Return [x, y] of the center of cell containing provided text 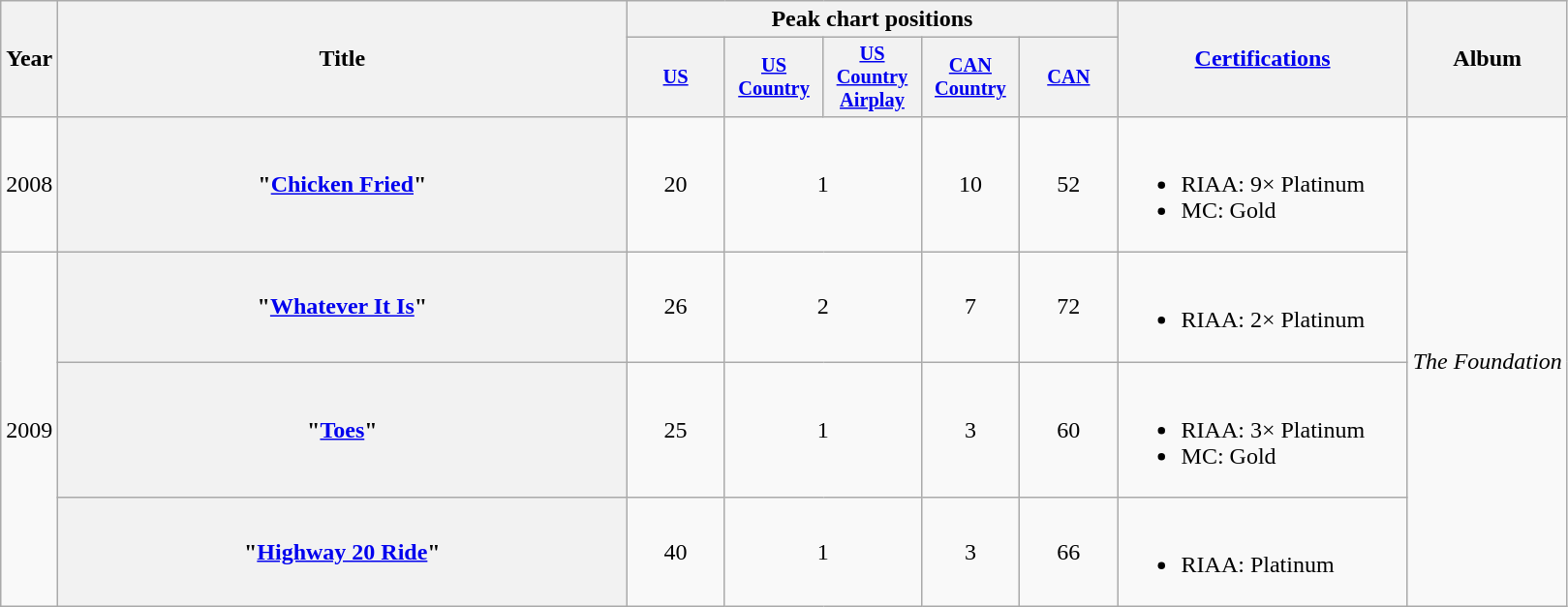
26 [676, 308]
Year [29, 59]
Peak chart positions [872, 19]
"Chicken Fried" [343, 184]
RIAA: 3× PlatinumMC: Gold [1263, 430]
10 [970, 184]
52 [1069, 184]
7 [970, 308]
CAN [1069, 77]
2 [823, 308]
2008 [29, 184]
RIAA: Platinum [1263, 552]
US Country [773, 77]
The Foundation [1488, 361]
66 [1069, 552]
2009 [29, 430]
20 [676, 184]
Title [343, 59]
"Whatever It Is" [343, 308]
"Toes" [343, 430]
RIAA: 9× PlatinumMC: Gold [1263, 184]
US [676, 77]
60 [1069, 430]
25 [676, 430]
40 [676, 552]
"Highway 20 Ride" [343, 552]
72 [1069, 308]
Album [1488, 59]
US Country Airplay [872, 77]
CAN Country [970, 77]
RIAA: 2× Platinum [1263, 308]
Certifications [1263, 59]
